Return (X, Y) of the center of cell containing provided text 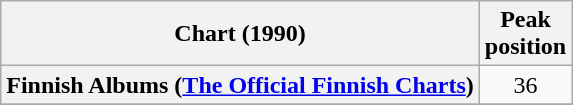
Chart (1990) (240, 34)
36 (525, 85)
Finnish Albums (The Official Finnish Charts) (240, 85)
Peakposition (525, 34)
